Find where the given text appears and provide that cell's center as [X, Y] coordinate. 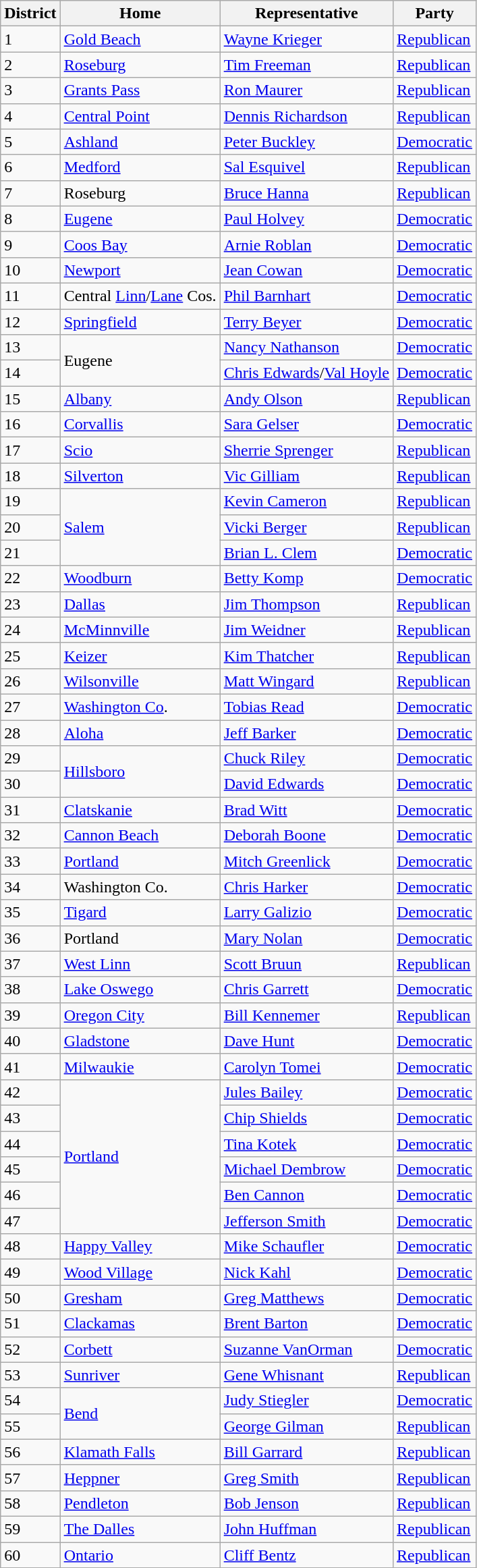
District [30, 13]
Sara Gelser [306, 425]
Greg Matthews [306, 1298]
52 [30, 1349]
4 [30, 116]
Gresham [140, 1298]
Party [434, 13]
Chris Harker [306, 887]
Ontario [140, 1555]
Salem [140, 527]
Arnie Roblan [306, 244]
Bruce Hanna [306, 193]
14 [30, 373]
21 [30, 553]
Bill Garrard [306, 1452]
Cannon Beach [140, 836]
Milwaukie [140, 1066]
42 [30, 1092]
33 [30, 861]
Tigard [140, 913]
41 [30, 1066]
18 [30, 476]
Happy Valley [140, 1247]
30 [30, 784]
55 [30, 1426]
Dennis Richardson [306, 116]
28 [30, 732]
59 [30, 1529]
Sunriver [140, 1375]
49 [30, 1272]
Klamath Falls [140, 1452]
Heppner [140, 1478]
Corvallis [140, 425]
44 [30, 1144]
Jim Thompson [306, 604]
3 [30, 90]
Sal Esquivel [306, 167]
Lake Oswego [140, 990]
39 [30, 1015]
Phil Barnhart [306, 296]
47 [30, 1221]
Greg Smith [306, 1478]
15 [30, 399]
Clatskanie [140, 810]
Gladstone [140, 1041]
46 [30, 1195]
Mike Schaufler [306, 1247]
27 [30, 707]
Central Point [140, 116]
58 [30, 1503]
David Edwards [306, 784]
Tobias Read [306, 707]
Betty Komp [306, 578]
Jules Bailey [306, 1092]
40 [30, 1041]
Judy Stiegler [306, 1401]
13 [30, 348]
60 [30, 1555]
56 [30, 1452]
Kim Thatcher [306, 655]
51 [30, 1324]
Bend [140, 1413]
Wood Village [140, 1272]
5 [30, 142]
Suzanne VanOrman [306, 1349]
Brad Witt [306, 810]
Oregon City [140, 1015]
12 [30, 322]
53 [30, 1375]
35 [30, 913]
Scott Bruun [306, 964]
Wilsonville [140, 681]
10 [30, 270]
Corbett [140, 1349]
Woodburn [140, 578]
2 [30, 65]
8 [30, 219]
23 [30, 604]
Ben Cannon [306, 1195]
45 [30, 1170]
Dave Hunt [306, 1041]
Dallas [140, 604]
Newport [140, 270]
Albany [140, 399]
Brent Barton [306, 1324]
Wayne Krieger [306, 39]
17 [30, 450]
22 [30, 578]
54 [30, 1401]
Springfield [140, 322]
Jeff Barker [306, 732]
Cliff Bentz [306, 1555]
Aloha [140, 732]
6 [30, 167]
43 [30, 1118]
Gene Whisnant [306, 1375]
Scio [140, 450]
Silverton [140, 476]
Tim Freeman [306, 65]
Hillsboro [140, 772]
Medford [140, 167]
20 [30, 527]
West Linn [140, 964]
38 [30, 990]
Ashland [140, 142]
57 [30, 1478]
McMinnville [140, 630]
31 [30, 810]
37 [30, 964]
Chuck Riley [306, 759]
Bob Jenson [306, 1503]
Representative [306, 13]
Larry Galizio [306, 913]
Gold Beach [140, 39]
Grants Pass [140, 90]
Matt Wingard [306, 681]
Clackamas [140, 1324]
7 [30, 193]
11 [30, 296]
Chris Garrett [306, 990]
Vic Gilliam [306, 476]
34 [30, 887]
Nancy Nathanson [306, 348]
Bill Kennemer [306, 1015]
Chip Shields [306, 1118]
Andy Olson [306, 399]
Brian L. Clem [306, 553]
1 [30, 39]
32 [30, 836]
Deborah Boone [306, 836]
Chris Edwards/Val Hoyle [306, 373]
50 [30, 1298]
Pendleton [140, 1503]
Jefferson Smith [306, 1221]
George Gilman [306, 1426]
Central Linn/Lane Cos. [140, 296]
29 [30, 759]
Kevin Cameron [306, 502]
48 [30, 1247]
Paul Holvey [306, 219]
24 [30, 630]
Sherrie Sprenger [306, 450]
25 [30, 655]
Carolyn Tomei [306, 1066]
Jean Cowan [306, 270]
Peter Buckley [306, 142]
Michael Dembrow [306, 1170]
Keizer [140, 655]
Terry Beyer [306, 322]
9 [30, 244]
Nick Kahl [306, 1272]
16 [30, 425]
19 [30, 502]
Vicki Berger [306, 527]
Jim Weidner [306, 630]
Tina Kotek [306, 1144]
Coos Bay [140, 244]
Home [140, 13]
Mary Nolan [306, 938]
John Huffman [306, 1529]
26 [30, 681]
The Dalles [140, 1529]
Ron Maurer [306, 90]
36 [30, 938]
Mitch Greenlick [306, 861]
